Identify which cell holds the provided text, then report its [x, y] central coordinate. 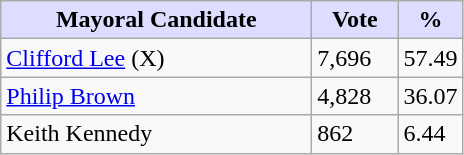
Vote [355, 20]
Clifford Lee (X) [156, 58]
Mayoral Candidate [156, 20]
4,828 [355, 96]
Philip Brown [156, 96]
36.07 [430, 96]
7,696 [355, 58]
57.49 [430, 58]
862 [355, 134]
% [430, 20]
Keith Kennedy [156, 134]
6.44 [430, 134]
